From the cell containing the given text, extract its center point as [x, y] coordinate. 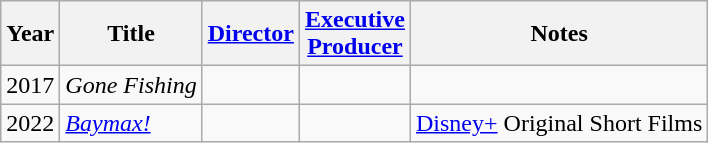
Gone Fishing [131, 85]
2017 [30, 85]
2022 [30, 123]
Director [250, 34]
Year [30, 34]
ExecutiveProducer [354, 34]
Title [131, 34]
Disney+ Original Short Films [558, 123]
Notes [558, 34]
Baymax! [131, 123]
